Scan for the cell matching the given text and deliver its (X, Y) coordinate at center. 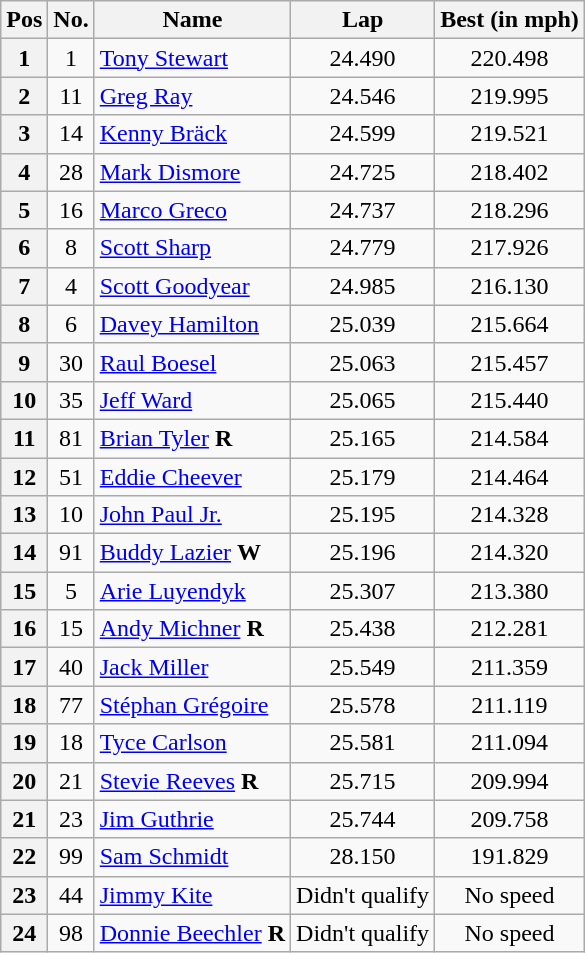
25.581 (363, 743)
25.165 (363, 438)
Jeff Ward (192, 400)
24.779 (363, 248)
25.196 (363, 553)
24.985 (363, 286)
25.307 (363, 591)
17 (24, 667)
215.440 (510, 400)
Name (192, 20)
3 (24, 134)
Raul Boesel (192, 362)
Jim Guthrie (192, 819)
51 (71, 477)
30 (71, 362)
214.584 (510, 438)
Davey Hamilton (192, 324)
13 (24, 515)
214.328 (510, 515)
Buddy Lazier W (192, 553)
Jimmy Kite (192, 895)
Lap (363, 20)
216.130 (510, 286)
20 (24, 781)
Sam Schmidt (192, 857)
24.490 (363, 58)
Marco Greco (192, 210)
215.457 (510, 362)
Kenny Bräck (192, 134)
Jack Miller (192, 667)
28.150 (363, 857)
211.094 (510, 743)
24.599 (363, 134)
81 (71, 438)
24.725 (363, 172)
191.829 (510, 857)
Tony Stewart (192, 58)
218.402 (510, 172)
25.438 (363, 629)
Brian Tyler R (192, 438)
98 (71, 933)
7 (24, 286)
219.995 (510, 96)
209.994 (510, 781)
Stevie Reeves R (192, 781)
209.758 (510, 819)
Donnie Beechler R (192, 933)
214.464 (510, 477)
211.119 (510, 705)
Scott Goodyear (192, 286)
213.380 (510, 591)
99 (71, 857)
Stéphan Grégoire (192, 705)
25.039 (363, 324)
24 (24, 933)
2 (24, 96)
25.195 (363, 515)
12 (24, 477)
25.715 (363, 781)
Eddie Cheever (192, 477)
24.737 (363, 210)
Greg Ray (192, 96)
211.359 (510, 667)
215.664 (510, 324)
Andy Michner R (192, 629)
217.926 (510, 248)
28 (71, 172)
25.065 (363, 400)
91 (71, 553)
Pos (24, 20)
220.498 (510, 58)
19 (24, 743)
214.320 (510, 553)
John Paul Jr. (192, 515)
Tyce Carlson (192, 743)
218.296 (510, 210)
Scott Sharp (192, 248)
No. (71, 20)
Best (in mph) (510, 20)
25.063 (363, 362)
40 (71, 667)
22 (24, 857)
44 (71, 895)
77 (71, 705)
219.521 (510, 134)
24.546 (363, 96)
25.744 (363, 819)
25.549 (363, 667)
9 (24, 362)
35 (71, 400)
25.578 (363, 705)
Mark Dismore (192, 172)
Arie Luyendyk (192, 591)
25.179 (363, 477)
212.281 (510, 629)
